Locate the cell with the specified text and output its (x, y) center coordinate. 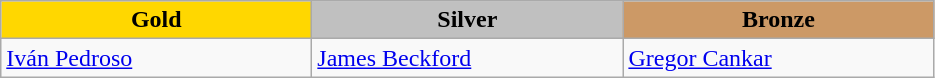
Silver (468, 20)
Iván Pedroso (156, 58)
Gold (156, 20)
Bronze (778, 20)
James Beckford (468, 58)
Gregor Cankar (778, 58)
